Provide the (x, y) coordinate of the cell's center where the given text is located.  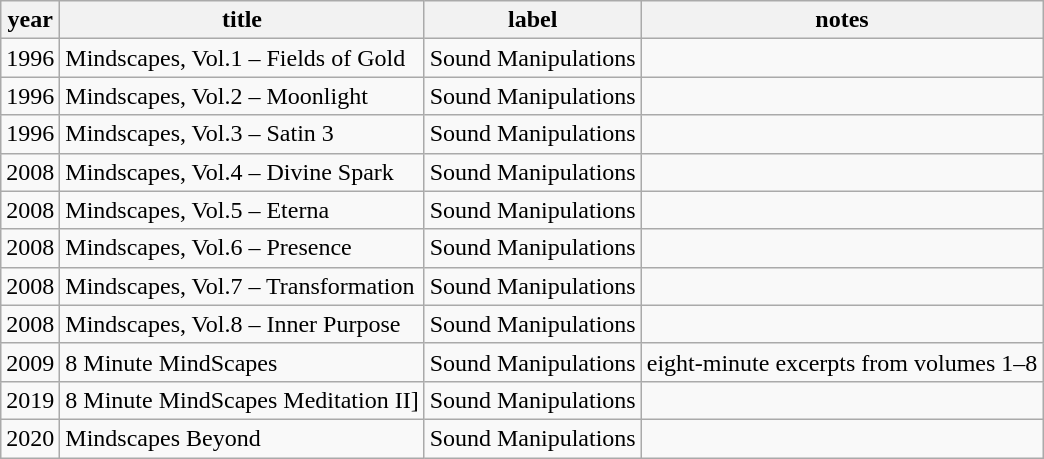
2019 (30, 400)
label (532, 20)
Mindscapes, Vol.3 – Satin 3 (242, 134)
Mindscapes Beyond (242, 438)
8 Minute MindScapes (242, 362)
Mindscapes, Vol.7 – Transformation (242, 286)
title (242, 20)
year (30, 20)
Mindscapes, Vol.1 – Fields of Gold (242, 58)
Mindscapes, Vol.2 – Moonlight (242, 96)
2009 (30, 362)
Mindscapes, Vol.8 – Inner Purpose (242, 324)
notes (842, 20)
8 Minute MindScapes Meditation II] (242, 400)
2020 (30, 438)
eight-minute excerpts from volumes 1–8 (842, 362)
Mindscapes, Vol.4 – Divine Spark (242, 172)
Mindscapes, Vol.6 – Presence (242, 248)
Mindscapes, Vol.5 – Eterna (242, 210)
